Identify which cell holds the provided text, then report its (x, y) central coordinate. 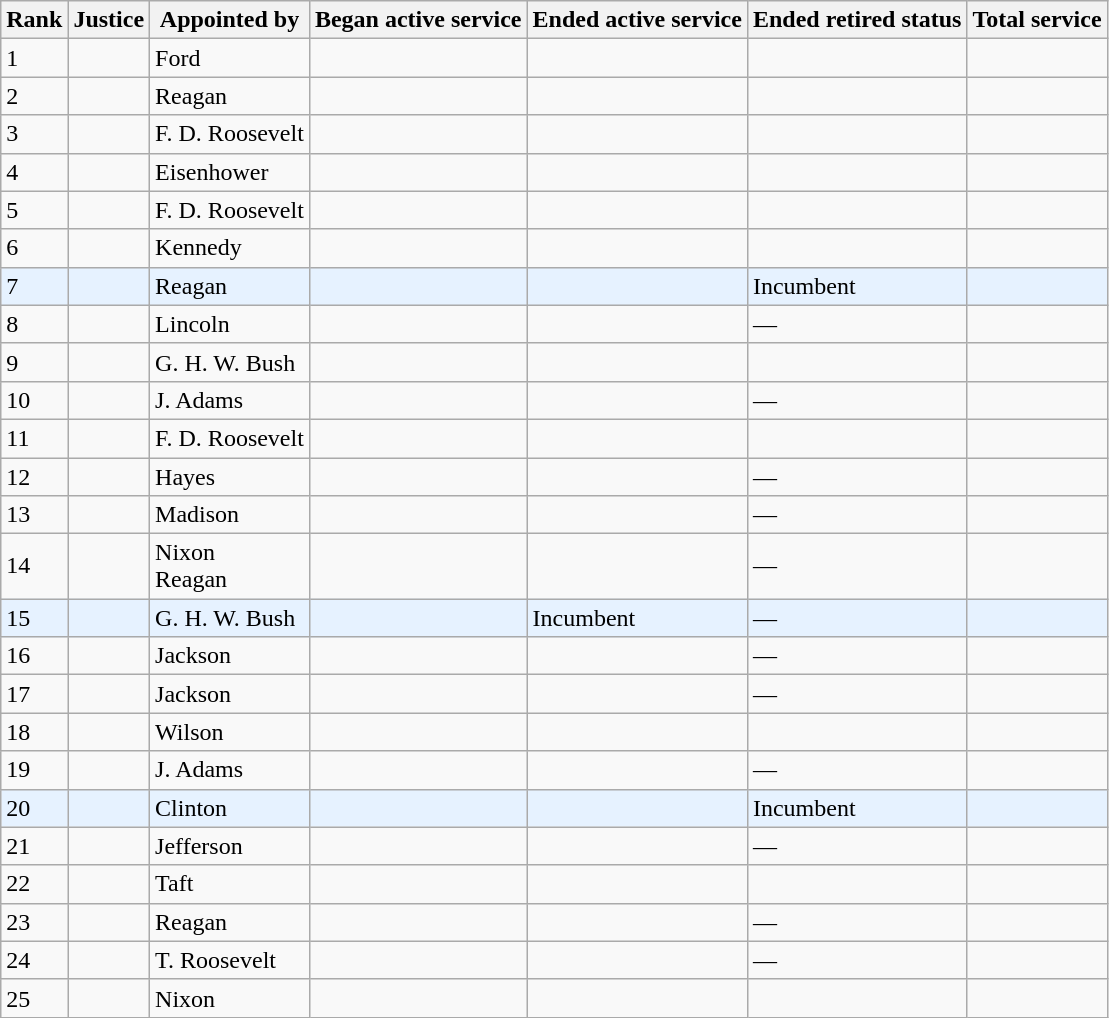
Madison (230, 515)
24 (34, 960)
Lincoln (230, 324)
Rank (34, 20)
16 (34, 656)
Began active service (418, 20)
T. Roosevelt (230, 960)
Wilson (230, 732)
Hayes (230, 477)
Appointed by (230, 20)
Nixon (230, 998)
19 (34, 770)
4 (34, 172)
5 (34, 210)
Ended retired status (857, 20)
6 (34, 248)
25 (34, 998)
Eisenhower (230, 172)
Kennedy (230, 248)
13 (34, 515)
21 (34, 846)
9 (34, 362)
10 (34, 400)
NixonReagan (230, 566)
Jefferson (230, 846)
1 (34, 58)
Total service (1037, 20)
22 (34, 884)
7 (34, 286)
2 (34, 96)
23 (34, 922)
15 (34, 618)
20 (34, 808)
3 (34, 134)
Taft (230, 884)
Ford (230, 58)
11 (34, 438)
Ended active service (637, 20)
12 (34, 477)
18 (34, 732)
Clinton (230, 808)
17 (34, 694)
14 (34, 566)
8 (34, 324)
Justice (109, 20)
